Provide the [x, y] coordinate of the cell's center where the given text is located.  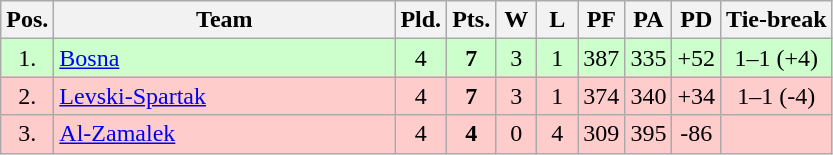
Tie-break [777, 20]
L [558, 20]
Levski-Spartak [224, 96]
1. [28, 58]
3. [28, 134]
387 [602, 58]
-86 [696, 134]
Team [224, 20]
PF [602, 20]
2. [28, 96]
PA [648, 20]
PD [696, 20]
335 [648, 58]
309 [602, 134]
+52 [696, 58]
395 [648, 134]
0 [516, 134]
Al-Zamalek [224, 134]
W [516, 20]
Pld. [421, 20]
+34 [696, 96]
Bosna [224, 58]
340 [648, 96]
374 [602, 96]
Pts. [472, 20]
1–1 (+4) [777, 58]
Pos. [28, 20]
1–1 (-4) [777, 96]
